Determine the [X, Y] coordinate at the center of the cell enclosing the given text.  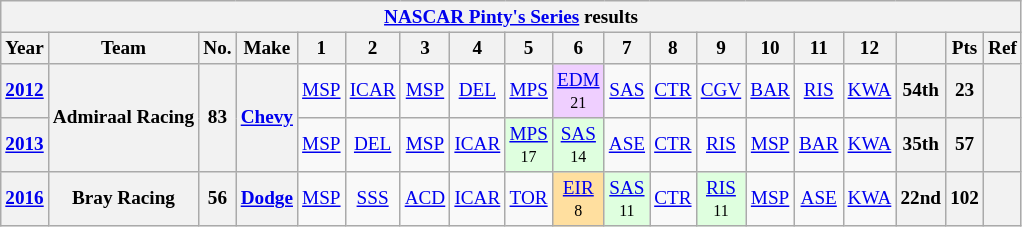
SAS14 [578, 145]
10 [770, 48]
57 [965, 145]
9 [721, 48]
1 [322, 48]
2012 [25, 91]
8 [673, 48]
22nd [921, 199]
MPS17 [529, 145]
6 [578, 48]
23 [965, 91]
SAS [626, 91]
54th [921, 91]
7 [626, 48]
SAS11 [626, 199]
83 [218, 118]
Admiraal Racing [123, 118]
RIS11 [721, 199]
MPS [529, 91]
No. [218, 48]
2016 [25, 199]
3 [425, 48]
12 [870, 48]
Chevy [266, 118]
Team [123, 48]
Dodge [266, 199]
5 [529, 48]
Year [25, 48]
2 [372, 48]
56 [218, 199]
Bray Racing [123, 199]
2013 [25, 145]
4 [478, 48]
11 [818, 48]
EDM21 [578, 91]
ACD [425, 199]
Pts [965, 48]
Make [266, 48]
35th [921, 145]
CGV [721, 91]
TOR [529, 199]
102 [965, 199]
NASCAR Pinty's Series results [512, 17]
Ref [1003, 48]
SSS [372, 199]
EIR8 [578, 199]
